Find where the given text appears and provide that cell's center as [X, Y] coordinate. 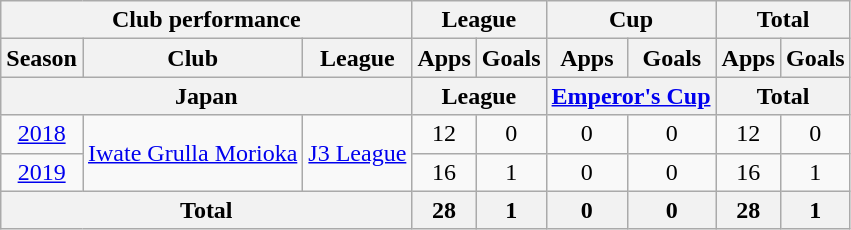
2018 [42, 134]
Emperor's Cup [631, 96]
2019 [42, 172]
Club [192, 58]
Japan [206, 96]
Club performance [206, 20]
Cup [631, 20]
Season [42, 58]
J3 League [358, 153]
Iwate Grulla Morioka [192, 153]
